Detect which cell encompasses the target text, then output its (x, y) center coordinate. 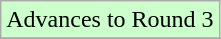
Advances to Round 3 (110, 20)
